Pinpoint the cell where the given text exists, returning its (X, Y) midpoint coordinate. 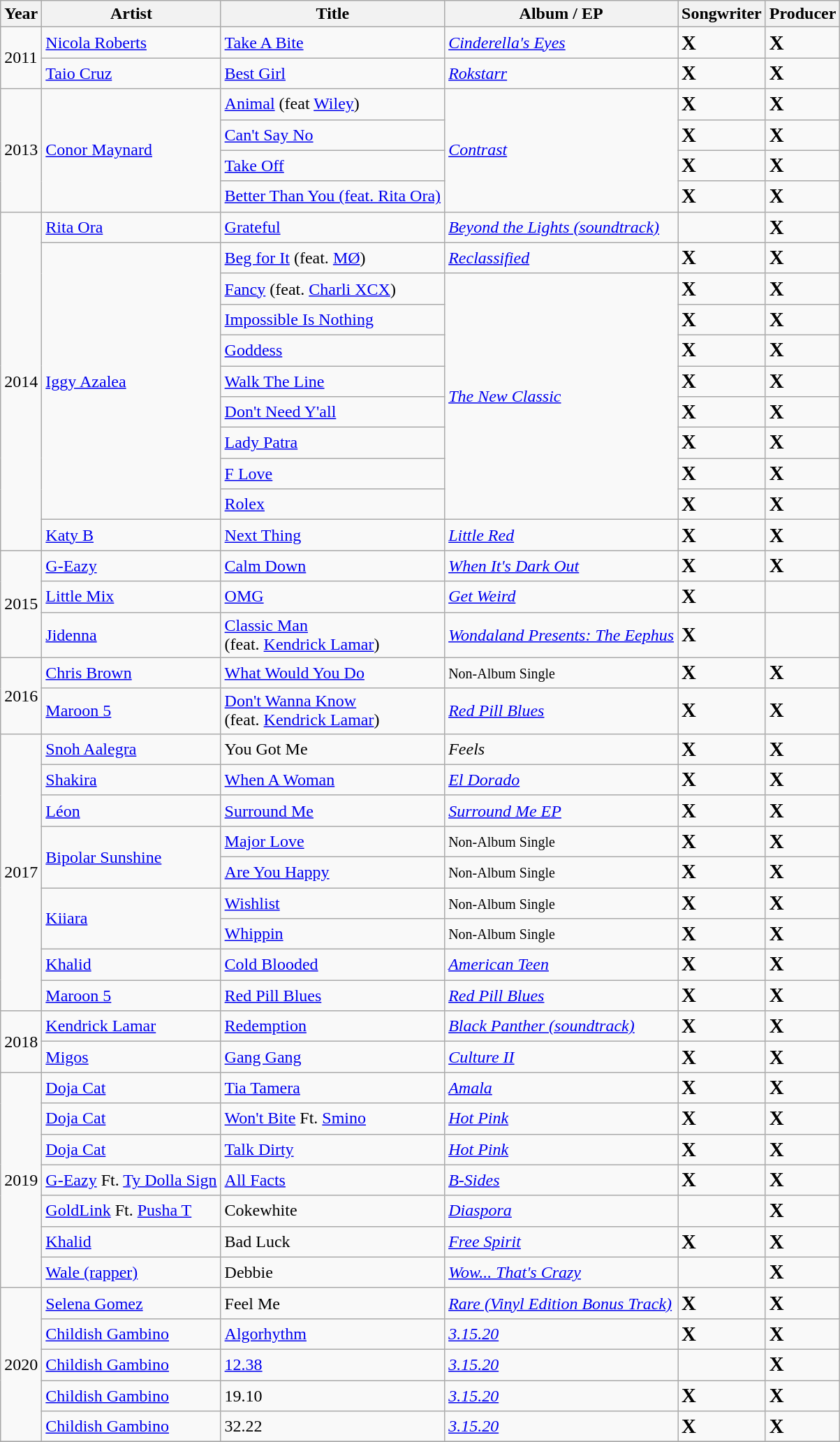
2015 (21, 604)
Major Love (332, 841)
Artist (131, 14)
Take A Bite (332, 43)
Beg for It (feat. MØ) (332, 258)
American Teen (561, 965)
Conor Maynard (131, 150)
Jidenna (131, 634)
Best Girl (332, 73)
Selena Gomez (131, 1303)
Animal (feat Wiley) (332, 104)
Goddess (332, 350)
What Would You Do (332, 673)
Take Off (332, 166)
2019 (21, 1180)
Diaspora (561, 1211)
2016 (21, 696)
Album / EP (561, 14)
Wow... That's Crazy (561, 1272)
2017 (21, 872)
Cokewhite (332, 1211)
GoldLink Ft. Pusha T (131, 1211)
Nicola Roberts (131, 43)
Chris Brown (131, 673)
Little Mix (131, 597)
Iggy Azalea (131, 381)
Léon (131, 810)
Producer (803, 14)
2011 (21, 58)
Contrast (561, 150)
Talk Dirty (332, 1149)
Better Than You (feat. Rita Ora) (332, 196)
Classic Man(feat. Kendrick Lamar) (332, 634)
Feel Me (332, 1303)
Rare (Vinyl Edition Bonus Track) (561, 1303)
Bad Luck (332, 1241)
Snoh Aalegra (131, 749)
Rokstarr (561, 73)
Cold Blooded (332, 965)
Don't Wanna Know(feat. Kendrick Lamar) (332, 711)
Get Weird (561, 597)
Wondaland Presents: The Eephus (561, 634)
When It's Dark Out (561, 566)
Year (21, 14)
Feels (561, 749)
32.22 (332, 1427)
Wale (rapper) (131, 1272)
Free Spirit (561, 1241)
Lady Patra (332, 443)
Fancy (feat. Charli XCX) (332, 289)
Are You Happy (332, 872)
F Love (332, 474)
Black Panther (soundtrack) (561, 1026)
2018 (21, 1042)
G-Eazy Ft. Ty Dolla Sign (131, 1180)
Calm Down (332, 566)
The New Classic (561, 396)
19.10 (332, 1396)
Culture II (561, 1057)
Taio Cruz (131, 73)
El Dorado (561, 780)
Grateful (332, 227)
Shakira (131, 780)
2014 (21, 381)
Impossible Is Nothing (332, 319)
Surround Me EP (561, 810)
Whippin (332, 934)
12.38 (332, 1364)
Next Thing (332, 535)
Can't Say No (332, 135)
Debbie (332, 1272)
Bipolar Sunshine (131, 857)
OMG (332, 597)
2013 (21, 150)
Tia Tamera (332, 1088)
Algorhythm (332, 1334)
G-Eazy (131, 566)
Beyond the Lights (soundtrack) (561, 227)
Kiiara (131, 918)
Songwriter (722, 14)
2020 (21, 1364)
Don't Need Y'all (332, 412)
Redemption (332, 1026)
You Got Me (332, 749)
Migos (131, 1057)
Cinderella's Eyes (561, 43)
Surround Me (332, 810)
Walk The Line (332, 381)
Katy B (131, 535)
Won't Bite Ft. Smino (332, 1119)
Rolex (332, 504)
All Facts (332, 1180)
Wishlist (332, 903)
B-Sides (561, 1180)
When A Woman (332, 780)
Little Red (561, 535)
Rita Ora (131, 227)
Reclassified (561, 258)
Amala (561, 1088)
Kendrick Lamar (131, 1026)
Gang Gang (332, 1057)
Title (332, 14)
